Capture the cell that displays the provided text and extract its [x, y] central coordinate. 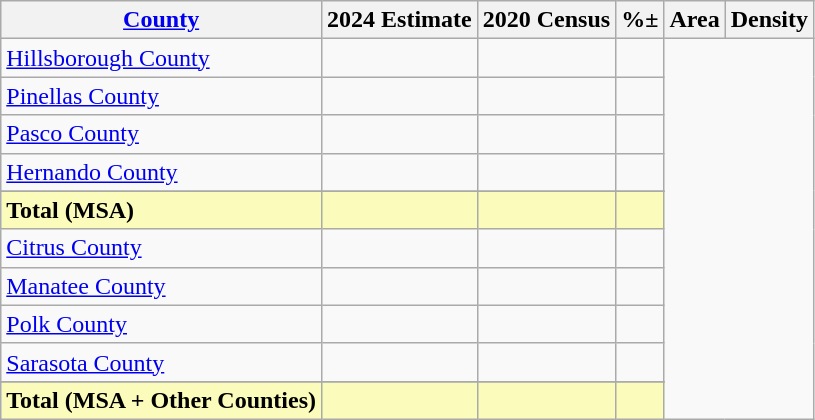
%± [640, 20]
Pasco County [162, 134]
Polk County [162, 324]
Pinellas County [162, 96]
2024 Estimate [400, 20]
Total (MSA) [162, 210]
Sarasota County [162, 362]
County [162, 20]
Citrus County [162, 248]
Hillsborough County [162, 58]
Density [769, 20]
Area [694, 20]
Manatee County [162, 286]
Total (MSA + Other Counties) [162, 400]
2020 Census [546, 20]
Hernando County [162, 172]
